Provide the (x, y) coordinate of the cell's center where the given text is located.  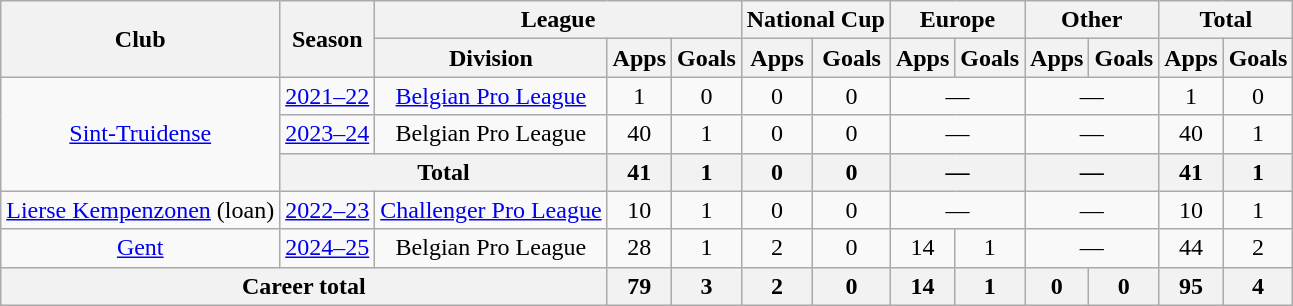
4 (1258, 286)
3 (707, 286)
Lierse Kempenzonen (loan) (140, 210)
2022–23 (328, 210)
28 (639, 248)
National Cup (816, 20)
Other (1092, 20)
Europe (957, 20)
95 (1191, 286)
Career total (304, 286)
2021–22 (328, 96)
Sint-Truidense (140, 134)
Challenger Pro League (491, 210)
44 (1191, 248)
2024–25 (328, 248)
League (558, 20)
Club (140, 39)
Division (491, 58)
79 (639, 286)
Season (328, 39)
Gent (140, 248)
2023–24 (328, 134)
